Return the (x, y) coordinate for the center point of the cell that contains the specified text.  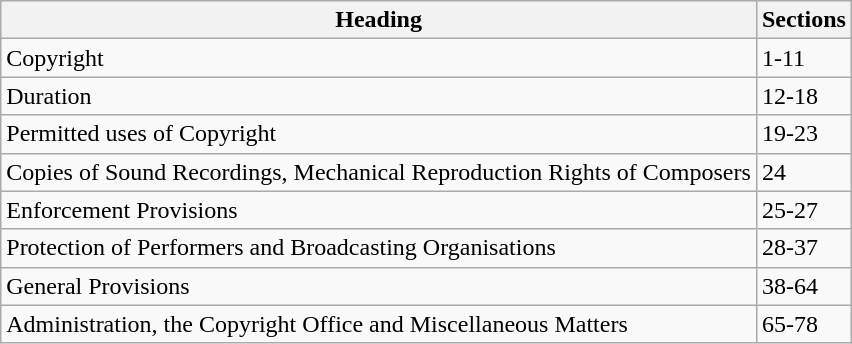
24 (804, 172)
Copies of Sound Recordings, Mechanical Reproduction Rights of Composers (379, 172)
28-37 (804, 248)
Heading (379, 20)
Protection of Performers and Broadcasting Organisations (379, 248)
Duration (379, 96)
19-23 (804, 134)
Sections (804, 20)
Copyright (379, 58)
Enforcement Provisions (379, 210)
Permitted uses of Copyright (379, 134)
1-11 (804, 58)
General Provisions (379, 286)
38-64 (804, 286)
65-78 (804, 324)
12-18 (804, 96)
Administration, the Copyright Office and Miscellaneous Matters (379, 324)
25-27 (804, 210)
